Provide the (X, Y) coordinate of the cell's center where the given text is located.  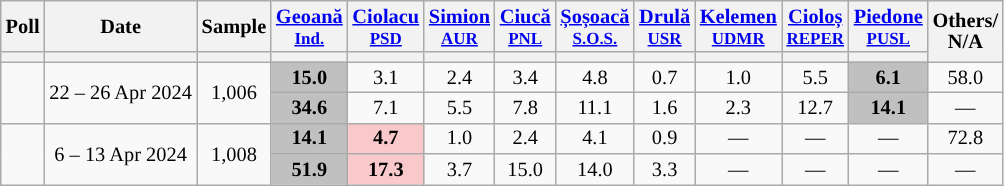
34.6 (309, 108)
12.7 (816, 108)
3.7 (460, 170)
KelemenUDMR (738, 26)
14.0 (596, 170)
4.8 (596, 78)
CioloșREPER (816, 26)
6.1 (888, 78)
CiucăPNL (526, 26)
ȘoșoacăS.O.S. (596, 26)
0.7 (664, 78)
CiolacuPSD (386, 26)
7.8 (526, 108)
1,008 (234, 154)
3.4 (526, 78)
11.1 (596, 108)
7.1 (386, 108)
Sample (234, 26)
2.3 (738, 108)
0.9 (664, 138)
SimionAUR (460, 26)
51.9 (309, 170)
17.3 (386, 170)
PiedonePUSL (888, 26)
4.1 (596, 138)
22 – 26 Apr 2024 (120, 92)
1,006 (234, 92)
Date (120, 26)
4.7 (386, 138)
3.1 (386, 78)
58.0 (966, 78)
DrulăUSR (664, 26)
Poll (23, 26)
1.6 (664, 108)
GeoanăInd. (309, 26)
3.3 (664, 170)
6 – 13 Apr 2024 (120, 154)
Others/N/A (966, 30)
72.8 (966, 138)
